Return the [x, y] coordinate for the center point of the cell that contains the specified text.  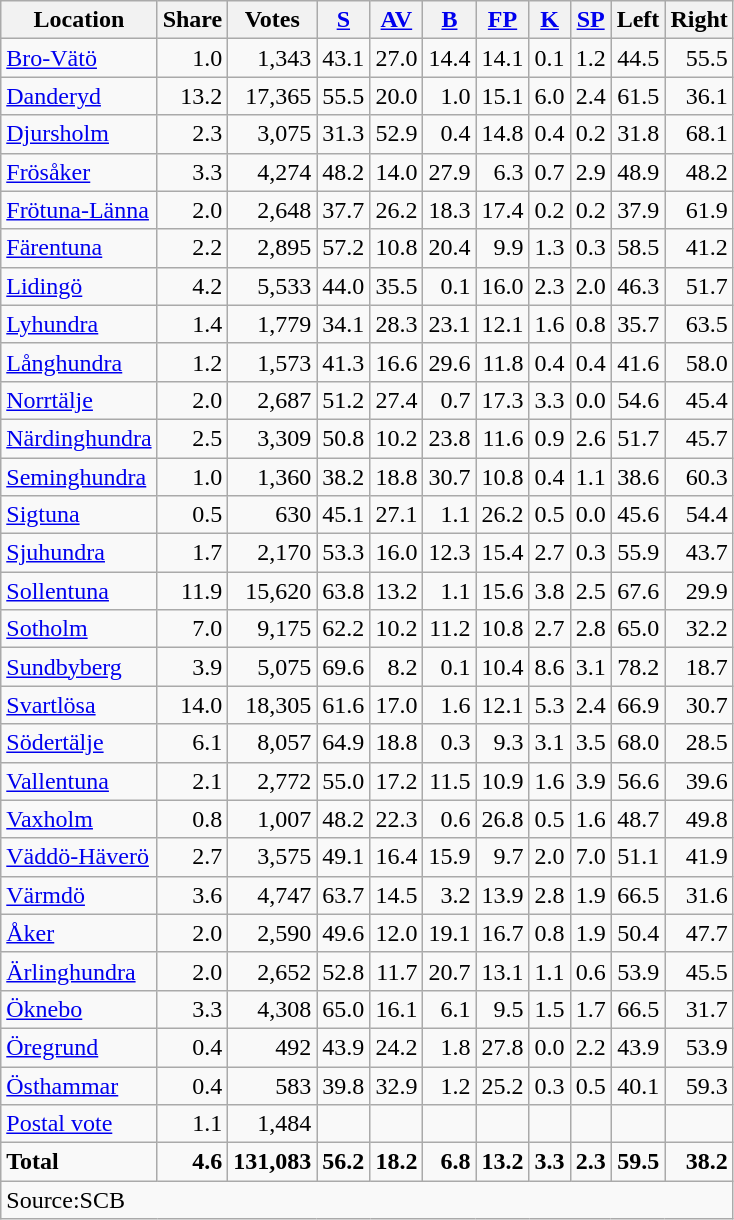
17,365 [272, 96]
AV [396, 20]
1.3 [550, 248]
11.5 [450, 781]
55.9 [638, 553]
Sundbyberg [79, 667]
41.9 [699, 857]
3.5 [590, 743]
17.3 [502, 400]
47.7 [699, 933]
22.3 [396, 819]
14.8 [502, 134]
583 [272, 1085]
Norrtälje [79, 400]
45.7 [699, 438]
52.8 [344, 971]
18.7 [699, 667]
8.6 [550, 667]
12.3 [450, 553]
Långhundra [79, 362]
23.8 [450, 438]
67.6 [638, 591]
3,309 [272, 438]
15.9 [450, 857]
Source:SCB [368, 1200]
31.8 [638, 134]
15.4 [502, 553]
Ärlinghundra [79, 971]
10.9 [502, 781]
44.5 [638, 58]
53.3 [344, 553]
39.6 [699, 781]
Svartlösa [79, 705]
14.5 [396, 895]
43.1 [344, 58]
11.9 [192, 591]
49.1 [344, 857]
Postal vote [79, 1124]
Sollentuna [79, 591]
1,007 [272, 819]
SP [590, 20]
68.1 [699, 134]
3.8 [550, 591]
Seminghundra [79, 477]
Left [638, 20]
78.2 [638, 667]
49.6 [344, 933]
Share [192, 20]
630 [272, 515]
13.1 [502, 971]
14.1 [502, 58]
16.7 [502, 933]
Sigtuna [79, 515]
8,057 [272, 743]
54.6 [638, 400]
2,590 [272, 933]
20.7 [450, 971]
Väddö-Häverö [79, 857]
31.3 [344, 134]
57.2 [344, 248]
11.7 [396, 971]
2.1 [192, 781]
Location [79, 20]
4,274 [272, 172]
26.8 [502, 819]
49.8 [699, 819]
27.1 [396, 515]
63.8 [344, 591]
17.4 [502, 210]
Färentuna [79, 248]
16.1 [396, 1009]
15,620 [272, 591]
55.0 [344, 781]
16.6 [396, 362]
35.5 [396, 286]
59.3 [699, 1085]
40.1 [638, 1085]
3.6 [192, 895]
S [344, 20]
52.9 [396, 134]
20.0 [396, 96]
1,484 [272, 1124]
Vaxholm [79, 819]
56.6 [638, 781]
37.7 [344, 210]
64.9 [344, 743]
31.7 [699, 1009]
13.9 [502, 895]
41.6 [638, 362]
19.1 [450, 933]
45.1 [344, 515]
Danderyd [79, 96]
131,083 [272, 1162]
15.6 [502, 591]
41.2 [699, 248]
Bro-Vätö [79, 58]
5.3 [550, 705]
1,343 [272, 58]
11.6 [502, 438]
6.3 [502, 172]
61.6 [344, 705]
14.4 [450, 58]
3,575 [272, 857]
16.4 [396, 857]
4,308 [272, 1009]
9.7 [502, 857]
8.2 [396, 667]
20.4 [450, 248]
0.9 [550, 438]
Värmdö [79, 895]
2,648 [272, 210]
9.9 [502, 248]
9,175 [272, 629]
36.1 [699, 96]
Votes [272, 20]
6.8 [450, 1162]
2,170 [272, 553]
1,779 [272, 324]
Södertälje [79, 743]
27.8 [502, 1047]
18,305 [272, 705]
45.6 [638, 515]
5,533 [272, 286]
56.2 [344, 1162]
66.9 [638, 705]
1.8 [450, 1047]
17.0 [396, 705]
4.6 [192, 1162]
2.6 [590, 438]
Frösåker [79, 172]
58.5 [638, 248]
63.5 [699, 324]
4.2 [192, 286]
9.3 [502, 743]
15.1 [502, 96]
29.6 [450, 362]
25.2 [502, 1085]
46.3 [638, 286]
1.4 [192, 324]
39.8 [344, 1085]
Åker [79, 933]
45.5 [699, 971]
45.4 [699, 400]
27.4 [396, 400]
4,747 [272, 895]
17.2 [396, 781]
18.2 [396, 1162]
23.1 [450, 324]
51.1 [638, 857]
28.3 [396, 324]
11.8 [502, 362]
50.4 [638, 933]
63.7 [344, 895]
492 [272, 1047]
41.3 [344, 362]
48.7 [638, 819]
6.0 [550, 96]
44.0 [344, 286]
FP [502, 20]
11.2 [450, 629]
Sotholm [79, 629]
B [450, 20]
3,075 [272, 134]
K [550, 20]
12.0 [396, 933]
35.7 [638, 324]
2,895 [272, 248]
Lyhundra [79, 324]
Öknebo [79, 1009]
59.5 [638, 1162]
Right [699, 20]
29.9 [699, 591]
62.2 [344, 629]
1,360 [272, 477]
58.0 [699, 362]
27.0 [396, 58]
50.8 [344, 438]
34.1 [344, 324]
31.6 [699, 895]
68.0 [638, 743]
1.5 [550, 1009]
Sjuhundra [79, 553]
54.4 [699, 515]
Öregrund [79, 1047]
2.9 [590, 172]
32.2 [699, 629]
69.6 [344, 667]
10.4 [502, 667]
2,687 [272, 400]
Djursholm [79, 134]
3.2 [450, 895]
Östhammar [79, 1085]
37.9 [638, 210]
Frötuna-Länna [79, 210]
28.5 [699, 743]
61.5 [638, 96]
Vallentuna [79, 781]
1,573 [272, 362]
61.9 [699, 210]
5,075 [272, 667]
38.6 [638, 477]
Total [79, 1162]
2,772 [272, 781]
Närdinghundra [79, 438]
27.9 [450, 172]
48.9 [638, 172]
60.3 [699, 477]
2,652 [272, 971]
18.3 [450, 210]
Lidingö [79, 286]
32.9 [396, 1085]
51.2 [344, 400]
24.2 [396, 1047]
9.5 [502, 1009]
43.7 [699, 553]
